For the text-containing cell, return its midpoint in [X, Y] coordinate format. 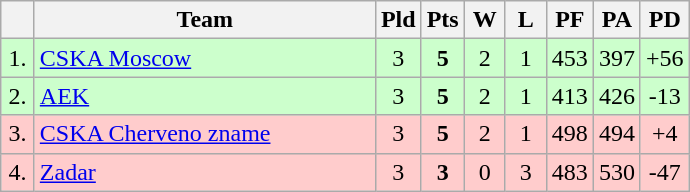
494 [616, 134]
Team [204, 20]
-47 [664, 172]
W [484, 20]
413 [570, 96]
Pld [398, 20]
530 [616, 172]
-13 [664, 96]
1. [18, 58]
426 [616, 96]
397 [616, 58]
PF [570, 20]
PA [616, 20]
+4 [664, 134]
+56 [664, 58]
CSKA Moscow [204, 58]
483 [570, 172]
3. [18, 134]
453 [570, 58]
CSKA Cherveno zname [204, 134]
Zadar [204, 172]
L [526, 20]
2. [18, 96]
Pts [442, 20]
498 [570, 134]
4. [18, 172]
0 [484, 172]
AEK [204, 96]
PD [664, 20]
